From the cell containing the given text, extract its center point as [x, y] coordinate. 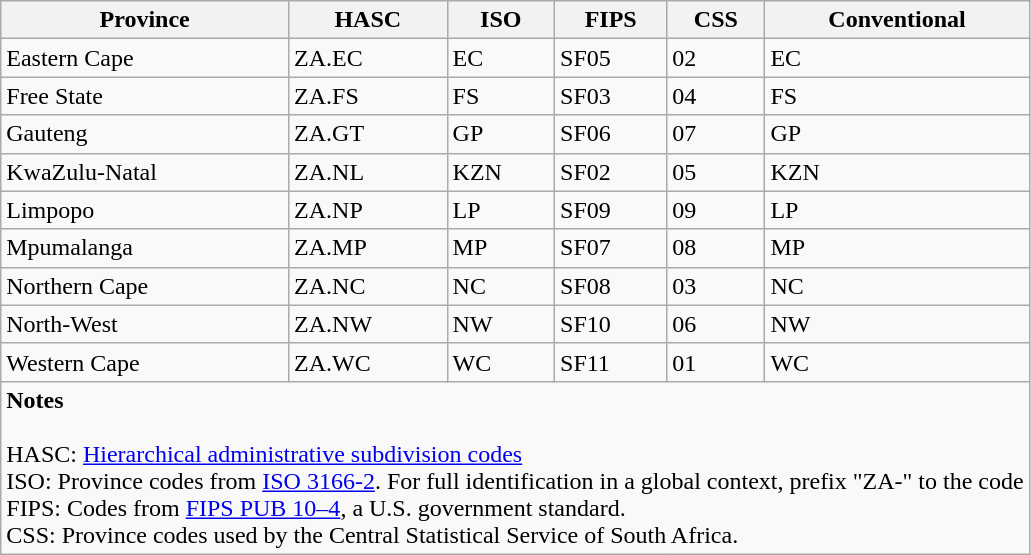
ZA.MP [368, 248]
ZA.GT [368, 134]
Gauteng [145, 134]
Free State [145, 96]
ZA.NC [368, 286]
08 [716, 248]
ZA.NP [368, 210]
SF06 [611, 134]
Western Cape [145, 362]
ZA.WC [368, 362]
SF03 [611, 96]
CSS [716, 20]
ISO [501, 20]
SF11 [611, 362]
SF10 [611, 324]
HASC [368, 20]
North-West [145, 324]
ZA.FS [368, 96]
07 [716, 134]
01 [716, 362]
FIPS [611, 20]
Conventional [897, 20]
09 [716, 210]
SF02 [611, 172]
ZA.EC [368, 58]
ZA.NW [368, 324]
04 [716, 96]
03 [716, 286]
SF09 [611, 210]
06 [716, 324]
SF07 [611, 248]
05 [716, 172]
Northern Cape [145, 286]
KwaZulu-Natal [145, 172]
SF08 [611, 286]
ZA.NL [368, 172]
Eastern Cape [145, 58]
Mpumalanga [145, 248]
Limpopo [145, 210]
Province [145, 20]
SF05 [611, 58]
02 [716, 58]
